Search for the cell housing the specified text and yield its (x, y) center coordinate. 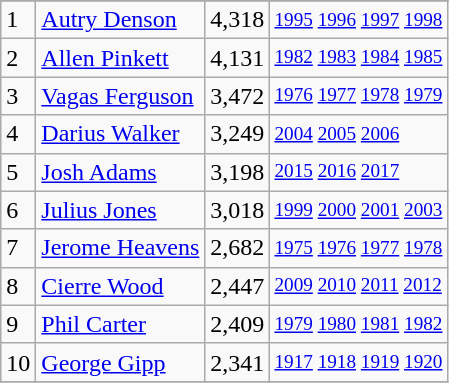
2,409 (238, 324)
1 (18, 20)
Vagas Ferguson (120, 96)
5 (18, 172)
10 (18, 362)
8 (18, 286)
Autry Denson (120, 20)
4,131 (238, 58)
3,018 (238, 210)
6 (18, 210)
Jerome Heavens (120, 248)
1982 1983 1984 1985 (358, 58)
2015 2016 2017 (358, 172)
1976 1977 1978 1979 (358, 96)
1999 2000 2001 2003 (358, 210)
2 (18, 58)
Darius Walker (120, 134)
Cierre Wood (120, 286)
2,341 (238, 362)
1995 1996 1997 1998 (358, 20)
4,318 (238, 20)
1979 1980 1981 1982 (358, 324)
9 (18, 324)
2,682 (238, 248)
2009 2010 2011 2012 (358, 286)
George Gipp (120, 362)
2,447 (238, 286)
Josh Adams (120, 172)
7 (18, 248)
Julius Jones (120, 210)
2004 2005 2006 (358, 134)
Allen Pinkett (120, 58)
1975 1976 1977 1978 (358, 248)
3,472 (238, 96)
1917 1918 1919 1920 (358, 362)
Phil Carter (120, 324)
3,249 (238, 134)
3 (18, 96)
4 (18, 134)
3,198 (238, 172)
